Determine the [x, y] coordinate at the center of the cell enclosing the given text.  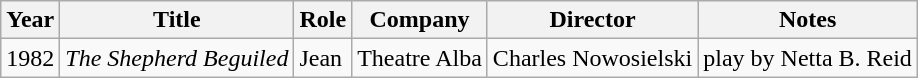
Jean [323, 58]
Company [420, 20]
Theatre Alba [420, 58]
Title [177, 20]
Role [323, 20]
Notes [808, 20]
The Shepherd Beguiled [177, 58]
Year [30, 20]
play by Netta B. Reid [808, 58]
Charles Nowosielski [592, 58]
1982 [30, 58]
Director [592, 20]
